Provide the [x, y] coordinate of the cell's center where the given text is located.  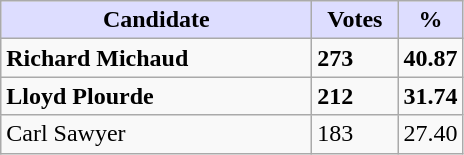
Carl Sawyer [156, 134]
Votes [355, 20]
27.40 [430, 134]
183 [355, 134]
40.87 [430, 58]
31.74 [430, 96]
Candidate [156, 20]
% [430, 20]
273 [355, 58]
Lloyd Plourde [156, 96]
212 [355, 96]
Richard Michaud [156, 58]
